Find where the given text appears and provide that cell's center as (x, y) coordinate. 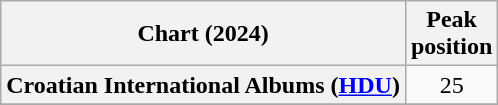
Croatian International Albums (HDU) (204, 85)
Peakposition (451, 34)
25 (451, 85)
Chart (2024) (204, 34)
